Detect which cell encompasses the target text, then output its [X, Y] center coordinate. 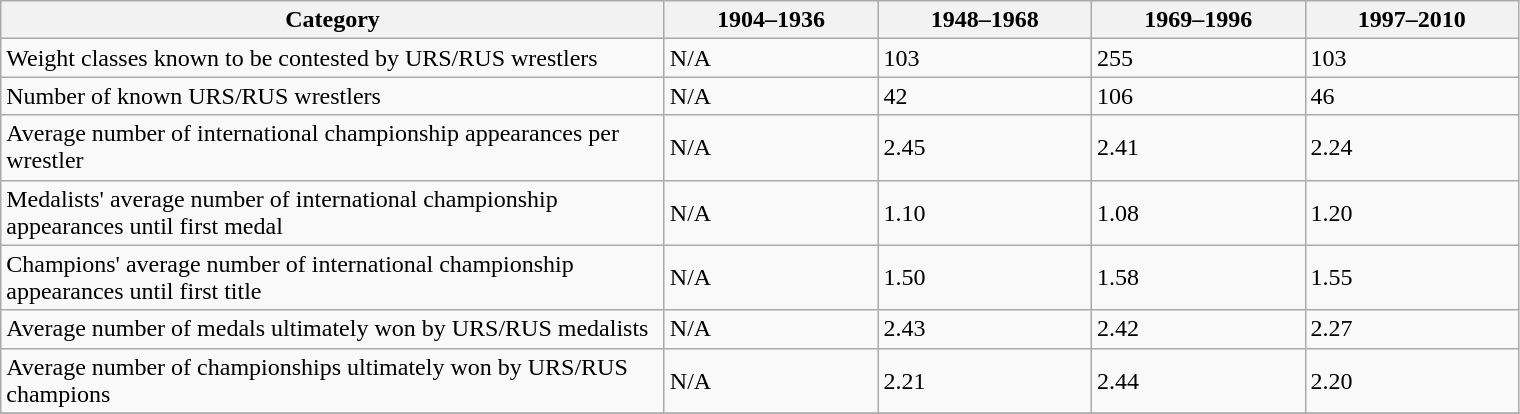
Champions' average number of international championship appearances until first title [333, 278]
255 [1198, 58]
1.10 [985, 212]
Average number of championships ultimately won by URS/RUS champions [333, 380]
1.20 [1412, 212]
2.43 [985, 329]
42 [985, 96]
1.58 [1198, 278]
Average number of medals ultimately won by URS/RUS medalists [333, 329]
1997–2010 [1412, 20]
1.55 [1412, 278]
46 [1412, 96]
1.50 [985, 278]
Average number of international championship appearances per wrestler [333, 148]
1.08 [1198, 212]
2.21 [985, 380]
Weight classes known to be contested by URS/RUS wrestlers [333, 58]
106 [1198, 96]
1969–1996 [1198, 20]
1948–1968 [985, 20]
2.45 [985, 148]
2.44 [1198, 380]
2.42 [1198, 329]
2.27 [1412, 329]
2.20 [1412, 380]
1904–1936 [771, 20]
Medalists' average number of international championship appearances until first medal [333, 212]
2.24 [1412, 148]
2.41 [1198, 148]
Number of known URS/RUS wrestlers [333, 96]
Category [333, 20]
